Capture the cell that displays the provided text and extract its (x, y) central coordinate. 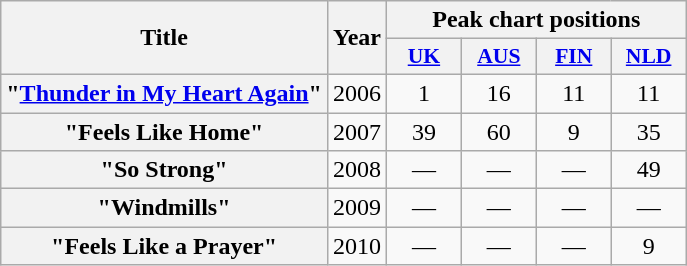
49 (648, 170)
2009 (356, 208)
UK (424, 57)
"Feels Like Home" (164, 131)
2008 (356, 170)
FIN (574, 57)
35 (648, 131)
2010 (356, 246)
"Windmills" (164, 208)
"Thunder in My Heart Again" (164, 93)
2007 (356, 131)
16 (498, 93)
"So Strong" (164, 170)
Peak chart positions (536, 20)
"Feels Like a Prayer" (164, 246)
Title (164, 38)
39 (424, 131)
1 (424, 93)
AUS (498, 57)
2006 (356, 93)
Year (356, 38)
NLD (648, 57)
60 (498, 131)
